Pinpoint the cell where the given text exists, returning its (X, Y) midpoint coordinate. 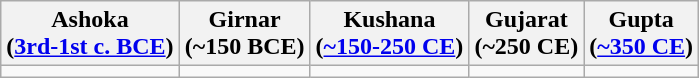
Gujarat(~250 CE) (526, 34)
Ashoka(3rd-1st c. BCE) (90, 34)
Gupta(~350 CE) (642, 34)
Kushana(~150-250 CE) (390, 34)
Girnar(~150 BCE) (244, 34)
